Scan for the cell matching the given text and deliver its [X, Y] coordinate at center. 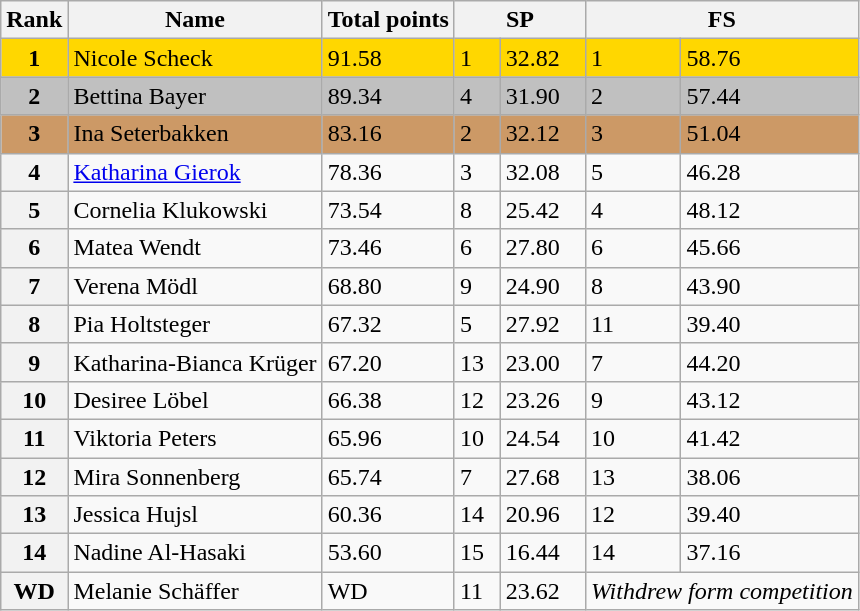
41.42 [770, 438]
65.74 [388, 477]
31.90 [542, 96]
16.44 [542, 553]
24.54 [542, 438]
FS [722, 20]
89.34 [388, 96]
Withdrew form competition [722, 591]
Nicole Scheck [195, 58]
67.32 [388, 324]
27.92 [542, 324]
43.12 [770, 400]
73.46 [388, 248]
Total points [388, 20]
Jessica Hujsl [195, 515]
23.00 [542, 362]
66.38 [388, 400]
Name [195, 20]
23.62 [542, 591]
27.68 [542, 477]
43.90 [770, 286]
Bettina Bayer [195, 96]
Viktoria Peters [195, 438]
Cornelia Klukowski [195, 210]
23.26 [542, 400]
Ina Seterbakken [195, 134]
Rank [34, 20]
91.58 [388, 58]
15 [477, 553]
67.20 [388, 362]
68.80 [388, 286]
Katharina Gierok [195, 172]
32.12 [542, 134]
Pia Holtsteger [195, 324]
SP [520, 20]
25.42 [542, 210]
78.36 [388, 172]
53.60 [388, 553]
20.96 [542, 515]
60.36 [388, 515]
48.12 [770, 210]
32.08 [542, 172]
38.06 [770, 477]
Nadine Al-Hasaki [195, 553]
Verena Mödl [195, 286]
58.76 [770, 58]
45.66 [770, 248]
46.28 [770, 172]
Matea Wendt [195, 248]
51.04 [770, 134]
83.16 [388, 134]
73.54 [388, 210]
Desiree Löbel [195, 400]
32.82 [542, 58]
27.80 [542, 248]
57.44 [770, 96]
Mira Sonnenberg [195, 477]
Melanie Schäffer [195, 591]
24.90 [542, 286]
65.96 [388, 438]
37.16 [770, 553]
Katharina-Bianca Krüger [195, 362]
44.20 [770, 362]
